Pinpoint the cell where the given text exists, returning its (x, y) midpoint coordinate. 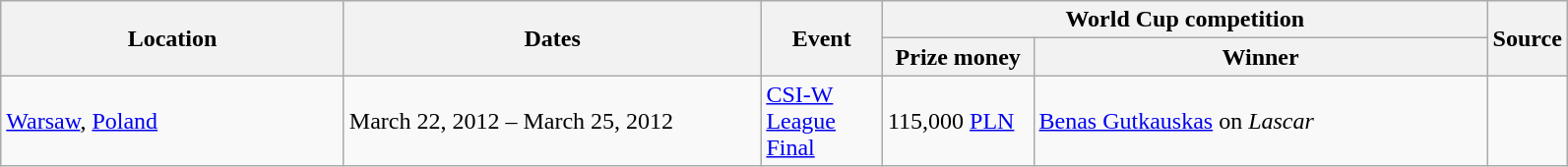
115,000 PLN (958, 121)
World Cup competition (1185, 20)
March 22, 2012 – March 25, 2012 (552, 121)
Winner (1260, 57)
Benas Gutkauskas on Lascar (1260, 121)
Prize money (958, 57)
Event (822, 38)
Warsaw, Poland (173, 121)
CSI-W League Final (822, 121)
Dates (552, 38)
Location (173, 38)
Source (1528, 38)
